Return (x, y) of the center of cell containing provided text 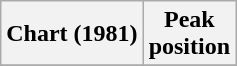
Chart (1981) (72, 34)
Peakposition (189, 34)
